Locate the cell with the specified text and output its [x, y] center coordinate. 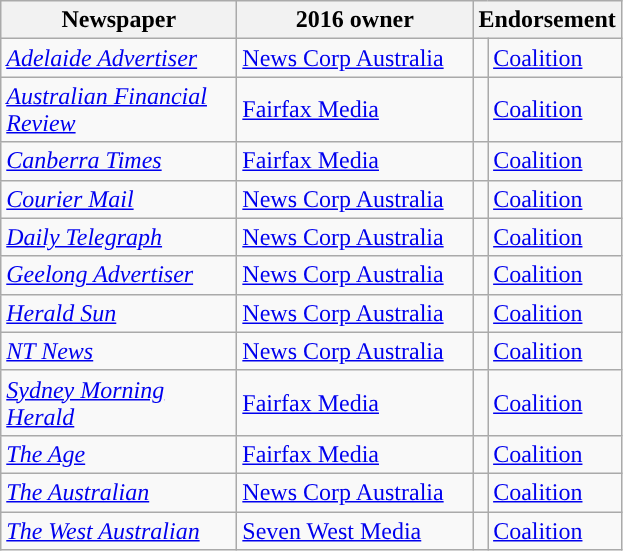
Newspaper [119, 20]
Herald Sun [119, 313]
NT News [119, 351]
Adelaide Advertiser [119, 58]
Sydney Morning Herald [119, 402]
The West Australian [119, 531]
Geelong Advertiser [119, 275]
Australian Financial Review [119, 110]
Endorsement [547, 20]
Daily Telegraph [119, 237]
2016 owner [355, 20]
Courier Mail [119, 199]
Canberra Times [119, 161]
The Australian [119, 492]
Seven West Media [355, 531]
The Age [119, 454]
